Scan for the cell matching the given text and deliver its (x, y) coordinate at center. 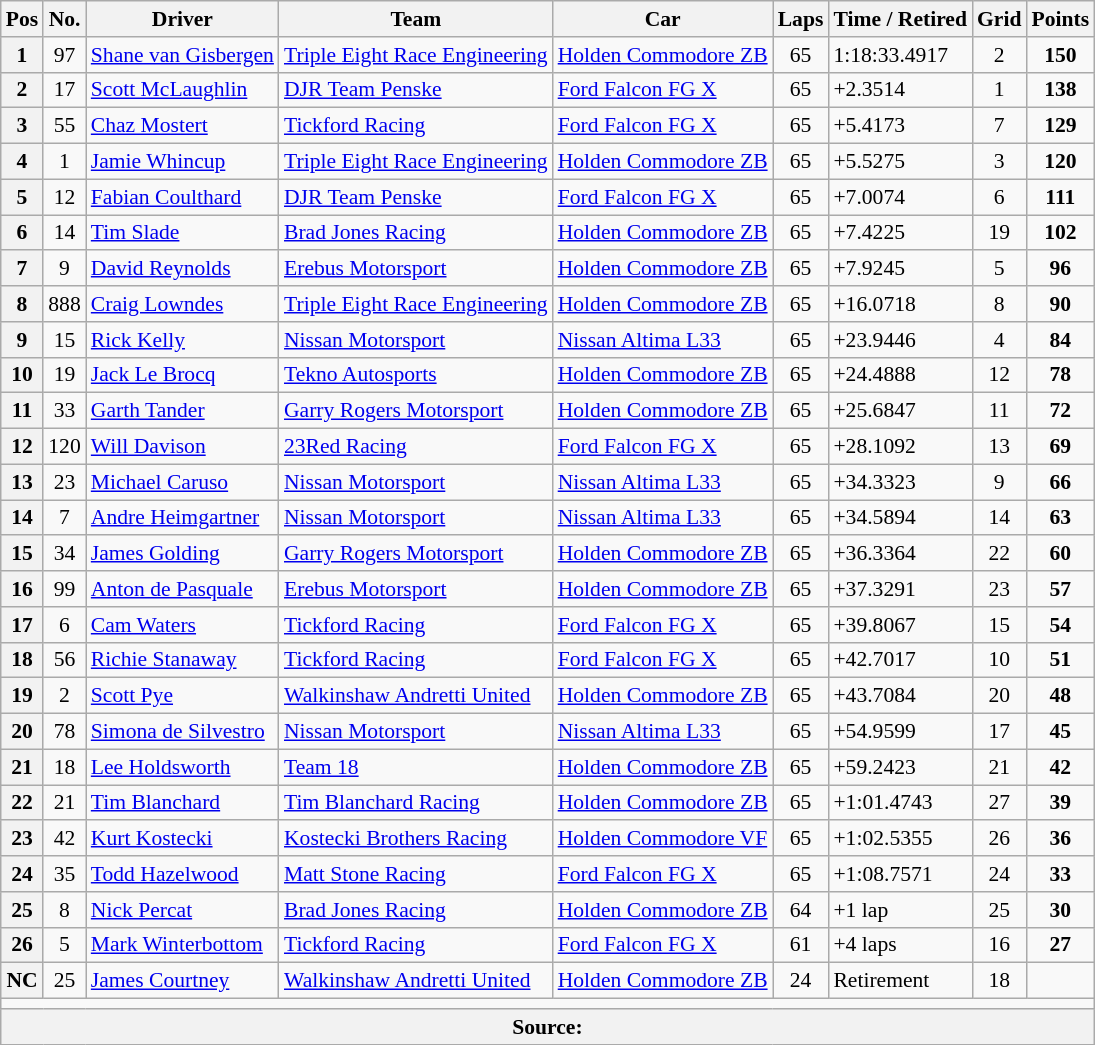
Anton de Pasquale (182, 589)
+42.7017 (900, 660)
Points (1061, 19)
+25.6847 (900, 411)
84 (1061, 340)
+54.9599 (900, 732)
90 (1061, 304)
102 (1061, 233)
Mark Winterbottom (182, 945)
Garth Tander (182, 411)
57 (1061, 589)
54 (1061, 625)
+1 lap (900, 910)
+4 laps (900, 945)
+43.7084 (900, 696)
James Golding (182, 554)
Richie Stanaway (182, 660)
+7.4225 (900, 233)
+1:08.7571 (900, 874)
Cam Waters (182, 625)
Tim Blanchard Racing (416, 803)
30 (1061, 910)
+2.3514 (900, 90)
Pos (22, 19)
NC (22, 981)
39 (1061, 803)
1:18:33.4917 (900, 55)
Craig Lowndes (182, 304)
150 (1061, 55)
+5.4173 (900, 126)
129 (1061, 126)
Lee Holdsworth (182, 767)
+7.0074 (900, 197)
23Red Racing (416, 447)
+1:01.4743 (900, 803)
+7.9245 (900, 269)
888 (64, 304)
Shane van Gisbergen (182, 55)
Jamie Whincup (182, 162)
Andre Heimgartner (182, 518)
No. (64, 19)
Laps (801, 19)
Scott McLaughlin (182, 90)
Tim Slade (182, 233)
Jack Le Brocq (182, 375)
99 (64, 589)
69 (1061, 447)
Time / Retired (900, 19)
Team 18 (416, 767)
45 (1061, 732)
Driver (182, 19)
111 (1061, 197)
+16.0718 (900, 304)
Retirement (900, 981)
66 (1061, 482)
60 (1061, 554)
+28.1092 (900, 447)
+39.8067 (900, 625)
Todd Hazelwood (182, 874)
35 (64, 874)
56 (64, 660)
James Courtney (182, 981)
+5.5275 (900, 162)
+59.2423 (900, 767)
Chaz Mostert (182, 126)
Source: (548, 1027)
97 (64, 55)
Scott Pye (182, 696)
64 (801, 910)
61 (801, 945)
Michael Caruso (182, 482)
51 (1061, 660)
Car (663, 19)
34 (64, 554)
Tekno Autosports (416, 375)
+37.3291 (900, 589)
+36.3364 (900, 554)
96 (1061, 269)
Will Davison (182, 447)
Nick Percat (182, 910)
David Reynolds (182, 269)
Rick Kelly (182, 340)
Kostecki Brothers Racing (416, 839)
55 (64, 126)
+1:02.5355 (900, 839)
+34.5894 (900, 518)
Grid (1000, 19)
Fabian Coulthard (182, 197)
Simona de Silvestro (182, 732)
36 (1061, 839)
+23.9446 (900, 340)
Team (416, 19)
Holden Commodore VF (663, 839)
+24.4888 (900, 375)
48 (1061, 696)
Kurt Kostecki (182, 839)
Matt Stone Racing (416, 874)
Tim Blanchard (182, 803)
+34.3323 (900, 482)
72 (1061, 411)
138 (1061, 90)
63 (1061, 518)
